From the cell containing the given text, extract its center point as (X, Y) coordinate. 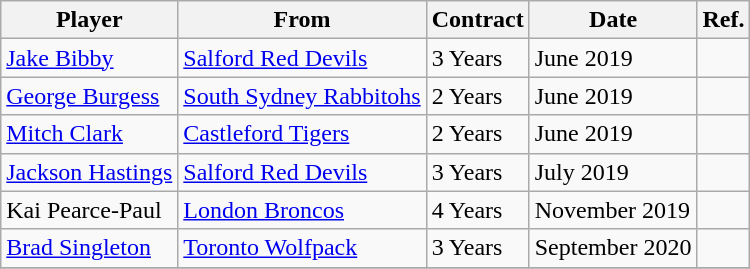
July 2019 (613, 172)
Ref. (724, 20)
Kai Pearce-Paul (90, 210)
Brad Singleton (90, 248)
George Burgess (90, 96)
Contract (478, 20)
Date (613, 20)
From (302, 20)
September 2020 (613, 248)
Player (90, 20)
Castleford Tigers (302, 134)
4 Years (478, 210)
November 2019 (613, 210)
Mitch Clark (90, 134)
Jackson Hastings (90, 172)
London Broncos (302, 210)
South Sydney Rabbitohs (302, 96)
Toronto Wolfpack (302, 248)
Jake Bibby (90, 58)
